Return the (X, Y) coordinate for the center point of the cell that contains the specified text.  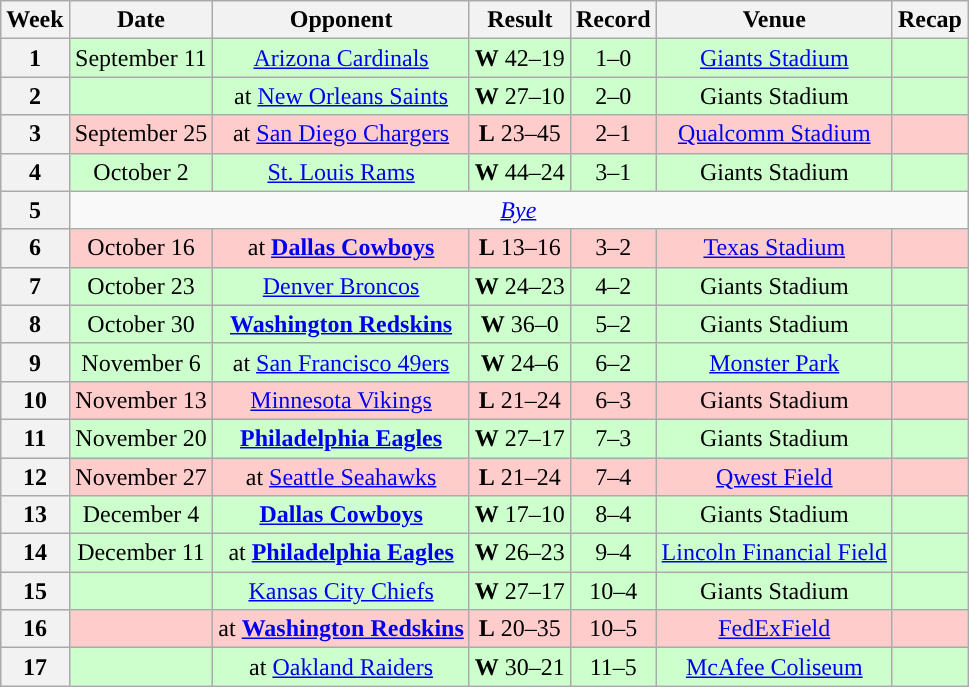
16 (35, 629)
at Washington Redskins (341, 629)
October 30 (141, 324)
FedExField (774, 629)
3–2 (613, 248)
L 20–35 (520, 629)
10 (35, 400)
6–2 (613, 362)
November 20 (141, 438)
Philadelphia Eagles (341, 438)
October 2 (141, 172)
December 4 (141, 515)
W 24–23 (520, 286)
4 (35, 172)
5 (35, 210)
St. Louis Rams (341, 172)
Result (520, 20)
W 17–10 (520, 515)
Dallas Cowboys (341, 515)
L 13–16 (520, 248)
at Oakland Raiders (341, 667)
2–1 (613, 134)
Recap (930, 20)
8 (35, 324)
November 27 (141, 477)
W 26–23 (520, 553)
September 11 (141, 58)
Bye (518, 210)
November 13 (141, 400)
December 11 (141, 553)
Kansas City Chiefs (341, 591)
at San Francisco 49ers (341, 362)
L 23–45 (520, 134)
11–5 (613, 667)
3 (35, 134)
Record (613, 20)
10–5 (613, 629)
at Seattle Seahawks (341, 477)
Qualcomm Stadium (774, 134)
5–2 (613, 324)
W 30–21 (520, 667)
Arizona Cardinals (341, 58)
7–4 (613, 477)
1–0 (613, 58)
September 25 (141, 134)
Opponent (341, 20)
6 (35, 248)
10–4 (613, 591)
4–2 (613, 286)
3–1 (613, 172)
Minnesota Vikings (341, 400)
6–3 (613, 400)
12 (35, 477)
17 (35, 667)
Denver Broncos (341, 286)
2 (35, 96)
Date (141, 20)
Texas Stadium (774, 248)
at Philadelphia Eagles (341, 553)
W 42–19 (520, 58)
Week (35, 20)
15 (35, 591)
11 (35, 438)
October 16 (141, 248)
7–3 (613, 438)
at San Diego Chargers (341, 134)
Washington Redskins (341, 324)
W 27–10 (520, 96)
Lincoln Financial Field (774, 553)
7 (35, 286)
1 (35, 58)
November 6 (141, 362)
Monster Park (774, 362)
October 23 (141, 286)
13 (35, 515)
8–4 (613, 515)
W 36–0 (520, 324)
14 (35, 553)
W 24–6 (520, 362)
Venue (774, 20)
2–0 (613, 96)
at Dallas Cowboys (341, 248)
W 44–24 (520, 172)
McAfee Coliseum (774, 667)
at New Orleans Saints (341, 96)
Qwest Field (774, 477)
9–4 (613, 553)
9 (35, 362)
